Return [X, Y] of the center of cell containing provided text 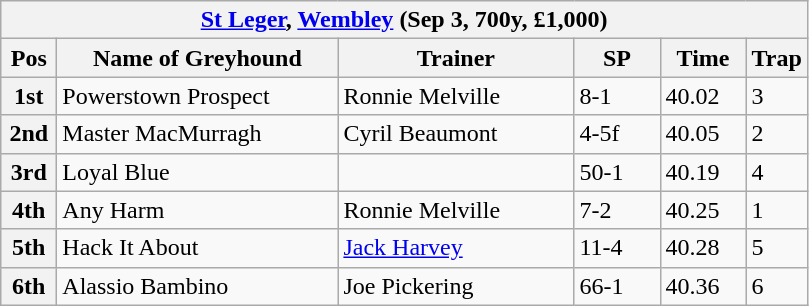
40.28 [703, 248]
Cyril Beaumont [456, 134]
Jack Harvey [456, 248]
66-1 [617, 286]
1st [29, 96]
40.05 [703, 134]
St Leger, Wembley (Sep 3, 700y, £1,000) [404, 20]
SP [617, 58]
Name of Greyhound [198, 58]
2 [776, 134]
Loyal Blue [198, 172]
40.36 [703, 286]
8-1 [617, 96]
3rd [29, 172]
Pos [29, 58]
Joe Pickering [456, 286]
Powerstown Prospect [198, 96]
5th [29, 248]
Time [703, 58]
4-5f [617, 134]
5 [776, 248]
1 [776, 210]
6th [29, 286]
Hack It About [198, 248]
Alassio Bambino [198, 286]
40.02 [703, 96]
50-1 [617, 172]
2nd [29, 134]
7-2 [617, 210]
40.19 [703, 172]
Trainer [456, 58]
4 [776, 172]
11-4 [617, 248]
4th [29, 210]
40.25 [703, 210]
6 [776, 286]
3 [776, 96]
Trap [776, 58]
Any Harm [198, 210]
Master MacMurragh [198, 134]
